Capture the cell that displays the provided text and extract its [x, y] central coordinate. 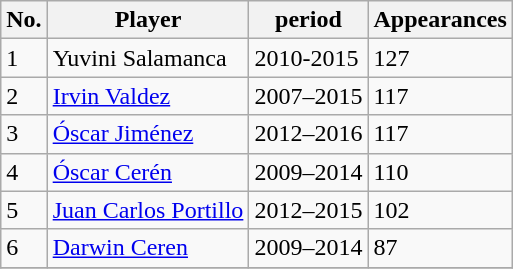
Appearances [440, 20]
110 [440, 172]
1 [24, 58]
Irvin Valdez [148, 96]
6 [24, 248]
2010-2015 [308, 58]
2012–2015 [308, 210]
3 [24, 134]
127 [440, 58]
87 [440, 248]
2007–2015 [308, 96]
Óscar Jiménez [148, 134]
Darwin Ceren [148, 248]
Juan Carlos Portillo [148, 210]
2012–2016 [308, 134]
2 [24, 96]
4 [24, 172]
No. [24, 20]
102 [440, 210]
Yuvini Salamanca [148, 58]
Óscar Cerén [148, 172]
5 [24, 210]
period [308, 20]
Player [148, 20]
